For the text-containing cell, return its midpoint in [X, Y] coordinate format. 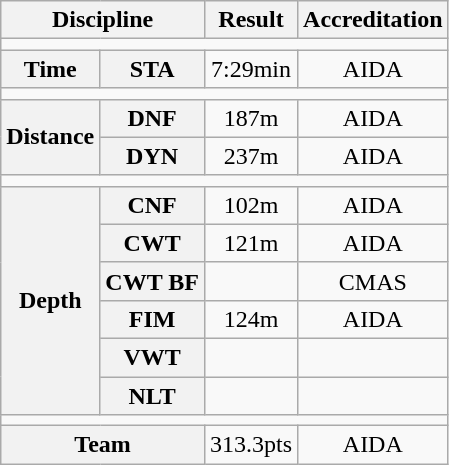
102m [250, 205]
Distance [50, 137]
VWT [152, 357]
DYN [152, 156]
187m [250, 118]
CWT [152, 243]
CWT BF [152, 281]
DNF [152, 118]
Discipline [103, 20]
237m [250, 156]
7:29min [250, 69]
STA [152, 69]
Depth [50, 300]
CNF [152, 205]
Team [103, 445]
124m [250, 319]
Accreditation [374, 20]
121m [250, 243]
CMAS [374, 281]
Result [250, 20]
FIM [152, 319]
313.3pts [250, 445]
Time [50, 69]
NLT [152, 395]
